Extract the [x, y] coordinate from the center of the cell holding the provided text.  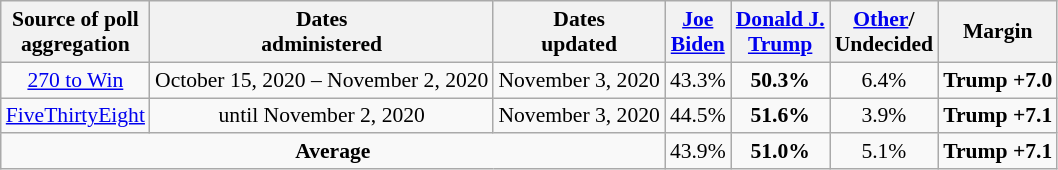
51.0% [780, 152]
FiveThirtyEight [76, 116]
Trump +7.0 [998, 80]
44.5% [698, 116]
JoeBiden [698, 32]
Dates administered [322, 32]
6.4% [884, 80]
43.3% [698, 80]
Source of pollaggregation [76, 32]
Donald J.Trump [780, 32]
51.6% [780, 116]
43.9% [698, 152]
Margin [998, 32]
Dates updated [578, 32]
October 15, 2020 – November 2, 2020 [322, 80]
270 to Win [76, 80]
Average [333, 152]
until November 2, 2020 [322, 116]
3.9% [884, 116]
50.3% [780, 80]
5.1% [884, 152]
Other/Undecided [884, 32]
